Locate the cell with the specified text and output its [X, Y] center coordinate. 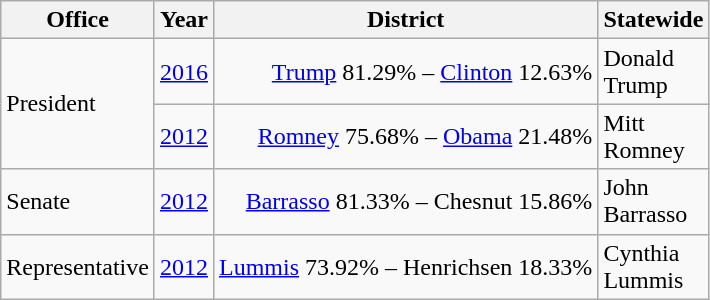
CynthiaLummis [654, 266]
Barrasso 81.33% – Chesnut 15.86% [405, 202]
JohnBarrasso [654, 202]
President [78, 104]
Statewide [654, 20]
DonaldTrump [654, 72]
Trump 81.29% – Clinton 12.63% [405, 72]
Year [184, 20]
MittRomney [654, 136]
Lummis 73.92% – Henrichsen 18.33% [405, 266]
District [405, 20]
Office [78, 20]
Senate [78, 202]
2016 [184, 72]
Romney 75.68% – Obama 21.48% [405, 136]
Representative [78, 266]
